Determine the (X, Y) coordinate at the center of the cell enclosing the given text.  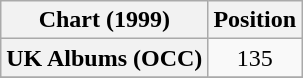
UK Albums (OCC) (104, 58)
Chart (1999) (104, 20)
Position (255, 20)
135 (255, 58)
